From the cell containing the given text, extract its center point as [x, y] coordinate. 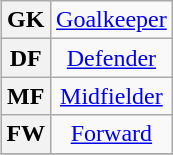
FW [26, 134]
Defender [112, 58]
GK [26, 20]
Forward [112, 134]
DF [26, 58]
Goalkeeper [112, 20]
MF [26, 96]
Midfielder [112, 96]
